Detect which cell encompasses the target text, then output its (x, y) center coordinate. 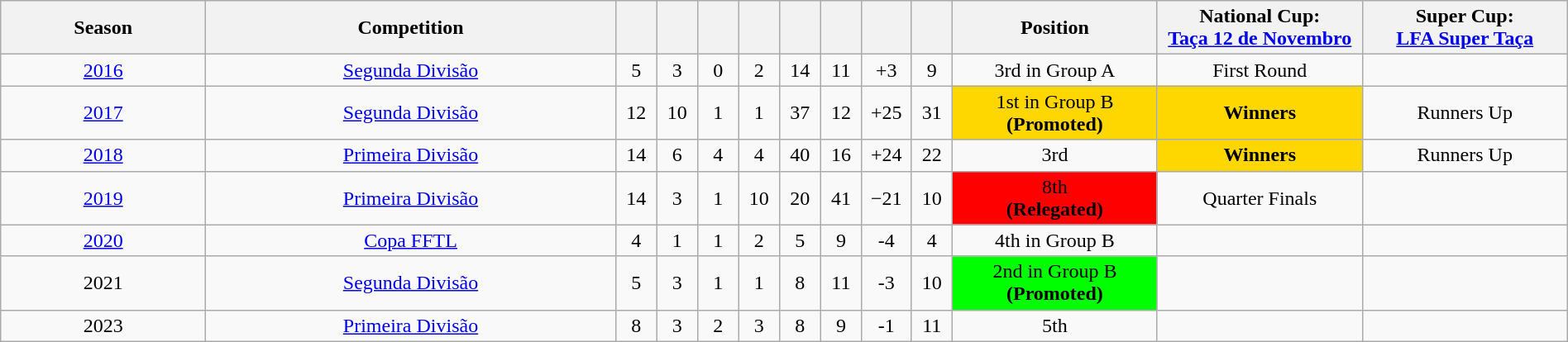
40 (801, 155)
Copa FFTL (411, 240)
Position (1054, 28)
3rd (1054, 155)
4th in Group B (1054, 240)
8th(Relegated) (1054, 198)
−21 (887, 198)
6 (677, 155)
41 (841, 198)
Quarter Finals (1260, 198)
First Round (1260, 70)
22 (932, 155)
37 (801, 112)
2016 (103, 70)
+3 (887, 70)
-1 (887, 325)
2019 (103, 198)
Competition (411, 28)
2023 (103, 325)
-4 (887, 240)
31 (932, 112)
Super Cup:LFA Super Taça (1465, 28)
Season (103, 28)
16 (841, 155)
0 (718, 70)
2021 (103, 283)
+24 (887, 155)
2020 (103, 240)
-3 (887, 283)
20 (801, 198)
1st in Group B (Promoted) (1054, 112)
+25 (887, 112)
3rd in Group A (1054, 70)
2017 (103, 112)
2018 (103, 155)
5th (1054, 325)
2nd in Group B (Promoted) (1054, 283)
National Cup:Taça 12 de Novembro (1260, 28)
